Return the [X, Y] coordinate for the center point of the cell that contains the specified text.  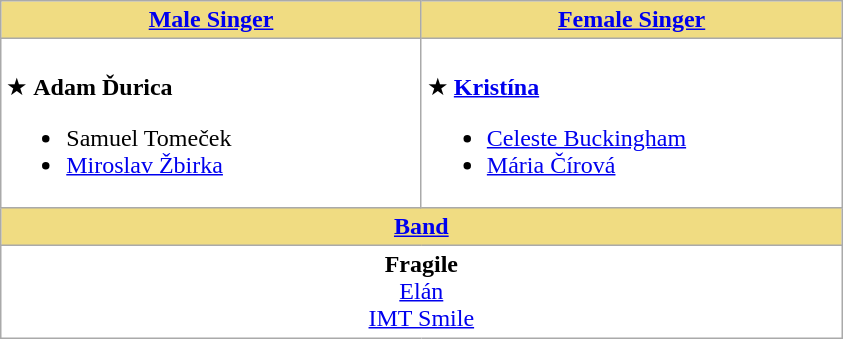
★ Adam ĎuricaSamuel TomečekMiroslav Žbirka [212, 124]
Male Singer [212, 20]
Fragile Elán IMT Smile [422, 291]
Band [422, 226]
Female Singer [632, 20]
★ KristínaCeleste BuckinghamMária Čírová [632, 124]
